Find where the given text appears and provide that cell's center as (X, Y) coordinate. 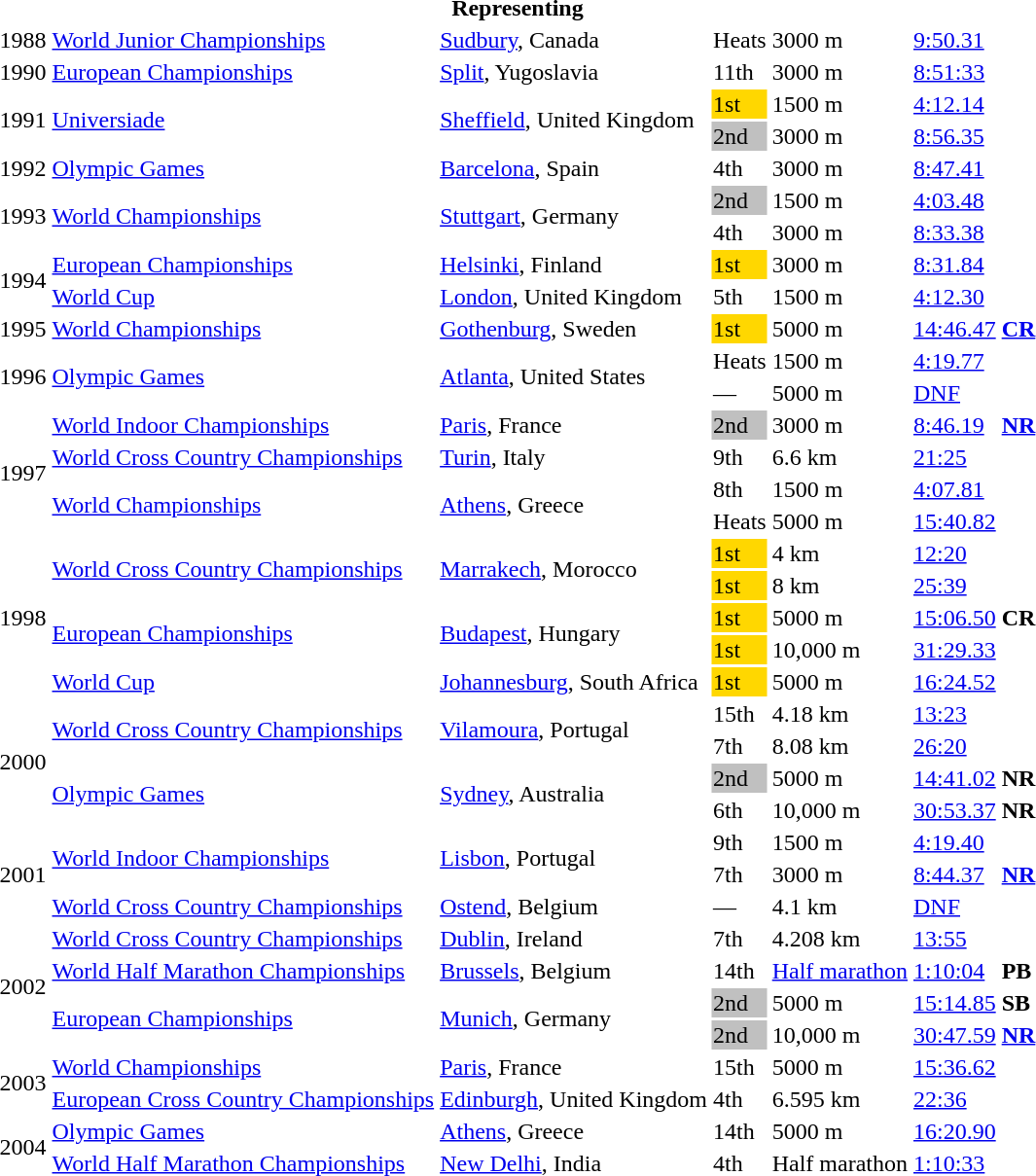
15:06.50 (954, 618)
8:56.35 (954, 136)
6th (740, 810)
Johannesburg, South Africa (574, 682)
Budapest, Hungary (574, 634)
Marrakech, Morocco (574, 570)
4 km (840, 553)
14:46.47 (954, 329)
Dublin, Ireland (574, 939)
30:47.59 (954, 1035)
Sheffield, United Kingdom (574, 121)
4:07.81 (954, 489)
9:50.31 (954, 40)
15:40.82 (954, 521)
4:12.14 (954, 104)
4.18 km (840, 714)
25:39 (954, 586)
8:44.37 (954, 874)
16:20.90 (954, 1131)
26:20 (954, 746)
4:03.48 (954, 200)
Barcelona, Spain (574, 168)
Gothenburg, Sweden (574, 329)
Helsinki, Finland (574, 265)
Atlanta, United States (574, 377)
Sydney, Australia (574, 794)
5th (740, 297)
14:41.02 (954, 778)
1:10:04 (954, 971)
Stuttgart, Germany (574, 216)
16:24.52 (954, 682)
Sudbury, Canada (574, 40)
Munich, Germany (574, 1019)
8:31.84 (954, 265)
Edinburgh, United Kingdom (574, 1099)
8:33.38 (954, 232)
6.6 km (840, 457)
8:47.41 (954, 168)
31:29.33 (954, 650)
Ostend, Belgium (574, 907)
30:53.37 (954, 810)
4.208 km (840, 939)
15:36.62 (954, 1067)
8.08 km (840, 746)
Lisbon, Portugal (574, 858)
8:46.19 (954, 425)
European Cross Country Championships (243, 1099)
6.595 km (840, 1099)
4.1 km (840, 907)
London, United Kingdom (574, 297)
Brussels, Belgium (574, 971)
15:14.85 (954, 1003)
8th (740, 489)
13:23 (954, 714)
12:20 (954, 553)
Vilamoura, Portugal (574, 730)
8 km (840, 586)
Half marathon (840, 971)
4:19.40 (954, 842)
Split, Yugoslavia (574, 72)
Turin, Italy (574, 457)
World Half Marathon Championships (243, 971)
21:25 (954, 457)
22:36 (954, 1099)
4:12.30 (954, 297)
13:55 (954, 939)
Universiade (243, 121)
8:51:33 (954, 72)
4:19.77 (954, 361)
World Junior Championships (243, 40)
11th (740, 72)
